For the text-containing cell, return its midpoint in [X, Y] coordinate format. 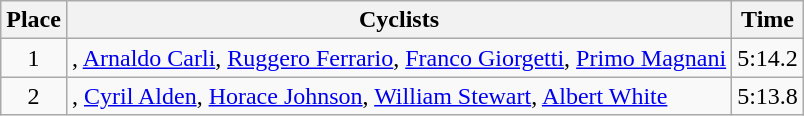
Time [768, 20]
, Cyril Alden, Horace Johnson, William Stewart, Albert White [398, 96]
2 [34, 96]
Place [34, 20]
5:14.2 [768, 58]
Cyclists [398, 20]
, Arnaldo Carli, Ruggero Ferrario, Franco Giorgetti, Primo Magnani [398, 58]
5:13.8 [768, 96]
1 [34, 58]
